Detect which cell encompasses the target text, then output its (X, Y) center coordinate. 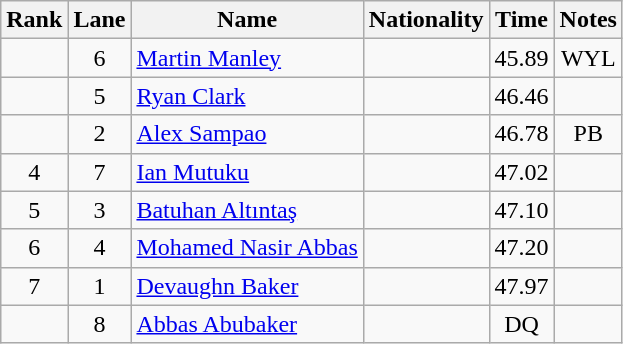
Lane (100, 20)
PB (588, 134)
Ian Mutuku (247, 172)
47.97 (522, 286)
45.89 (522, 58)
Notes (588, 20)
Time (522, 20)
Mohamed Nasir Abbas (247, 248)
Ryan Clark (247, 96)
47.20 (522, 248)
Devaughn Baker (247, 286)
Rank (34, 20)
WYL (588, 58)
46.46 (522, 96)
Martin Manley (247, 58)
3 (100, 210)
8 (100, 324)
47.02 (522, 172)
Nationality (426, 20)
2 (100, 134)
47.10 (522, 210)
1 (100, 286)
Batuhan Altıntaş (247, 210)
Abbas Abubaker (247, 324)
Alex Sampao (247, 134)
46.78 (522, 134)
DQ (522, 324)
Name (247, 20)
